Find where the given text appears and provide that cell's center as [x, y] coordinate. 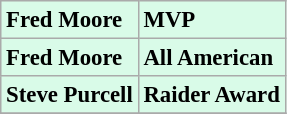
Raider Award [212, 95]
Steve Purcell [70, 95]
All American [212, 58]
MVP [212, 20]
